Locate the cell with the specified text and output its [X, Y] center coordinate. 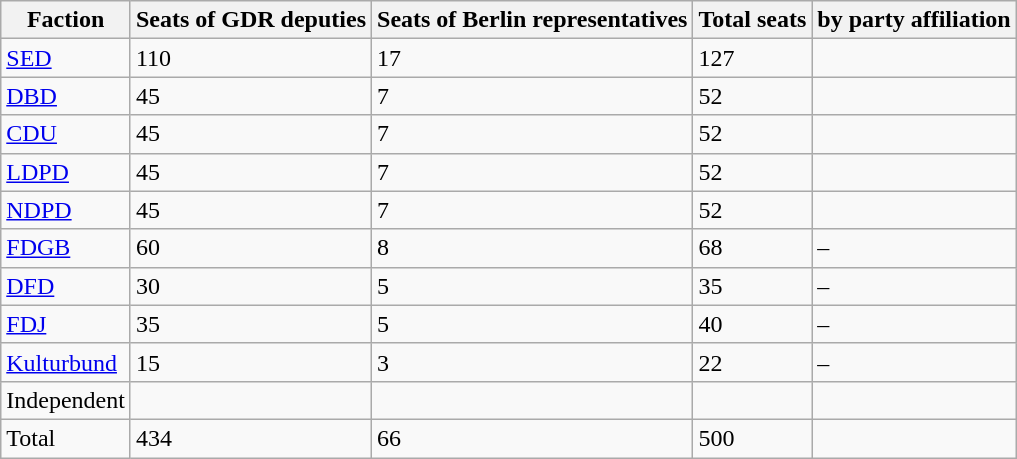
434 [250, 438]
Kulturbund [66, 362]
22 [752, 362]
127 [752, 58]
by party affiliation [914, 20]
8 [532, 248]
17 [532, 58]
NDPD [66, 210]
FDJ [66, 324]
40 [752, 324]
Faction [66, 20]
30 [250, 286]
110 [250, 58]
LDPD [66, 172]
FDGB [66, 248]
SED [66, 58]
68 [752, 248]
3 [532, 362]
DBD [66, 96]
66 [532, 438]
DFD [66, 286]
Seats of GDR deputies [250, 20]
Total seats [752, 20]
60 [250, 248]
15 [250, 362]
CDU [66, 134]
Seats of Berlin representatives [532, 20]
Independent [66, 400]
500 [752, 438]
Total [66, 438]
